Return the [x, y] coordinate for the center point of the cell that contains the specified text.  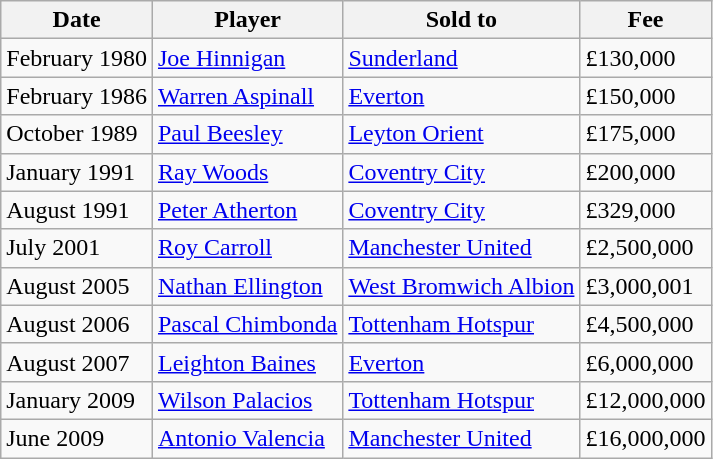
Ray Woods [247, 172]
Pascal Chimbonda [247, 324]
August 2007 [77, 362]
Leyton Orient [462, 134]
August 2006 [77, 324]
Paul Beesley [247, 134]
£175,000 [646, 134]
Date [77, 20]
Player [247, 20]
£4,500,000 [646, 324]
Roy Carroll [247, 248]
Warren Aspinall [247, 96]
West Bromwich Albion [462, 286]
July 2001 [77, 248]
Peter Atherton [247, 210]
Sunderland [462, 58]
£150,000 [646, 96]
Fee [646, 20]
£3,000,001 [646, 286]
August 2005 [77, 286]
£329,000 [646, 210]
January 1991 [77, 172]
August 1991 [77, 210]
February 1980 [77, 58]
Sold to [462, 20]
October 1989 [77, 134]
£200,000 [646, 172]
Leighton Baines [247, 362]
£16,000,000 [646, 438]
Nathan Ellington [247, 286]
£130,000 [646, 58]
£12,000,000 [646, 400]
Joe Hinnigan [247, 58]
February 1986 [77, 96]
Wilson Palacios [247, 400]
Antonio Valencia [247, 438]
£2,500,000 [646, 248]
June 2009 [77, 438]
January 2009 [77, 400]
£6,000,000 [646, 362]
